Capture the cell that displays the provided text and extract its (x, y) central coordinate. 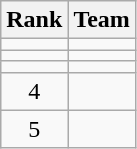
4 (34, 91)
Rank (34, 20)
Team (102, 20)
5 (34, 129)
